Search for the cell housing the specified text and yield its [X, Y] center coordinate. 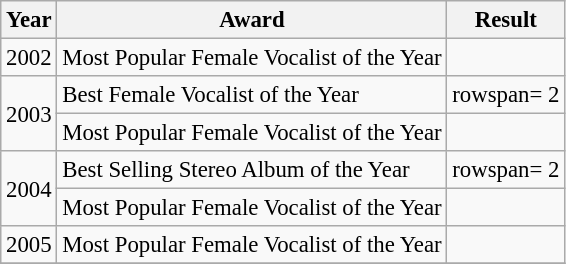
Best Female Vocalist of the Year [252, 95]
2002 [29, 58]
2005 [29, 245]
2004 [29, 188]
Result [506, 20]
Award [252, 20]
2003 [29, 114]
Best Selling Stereo Album of the Year [252, 170]
Year [29, 20]
